From the cell containing the given text, extract its center point as (x, y) coordinate. 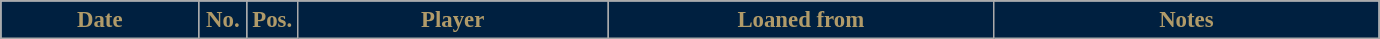
Notes (1187, 20)
Loaned from (801, 20)
Player (452, 20)
Date (100, 20)
Pos. (272, 20)
No. (223, 20)
